Return (x, y) of the center of cell containing provided text 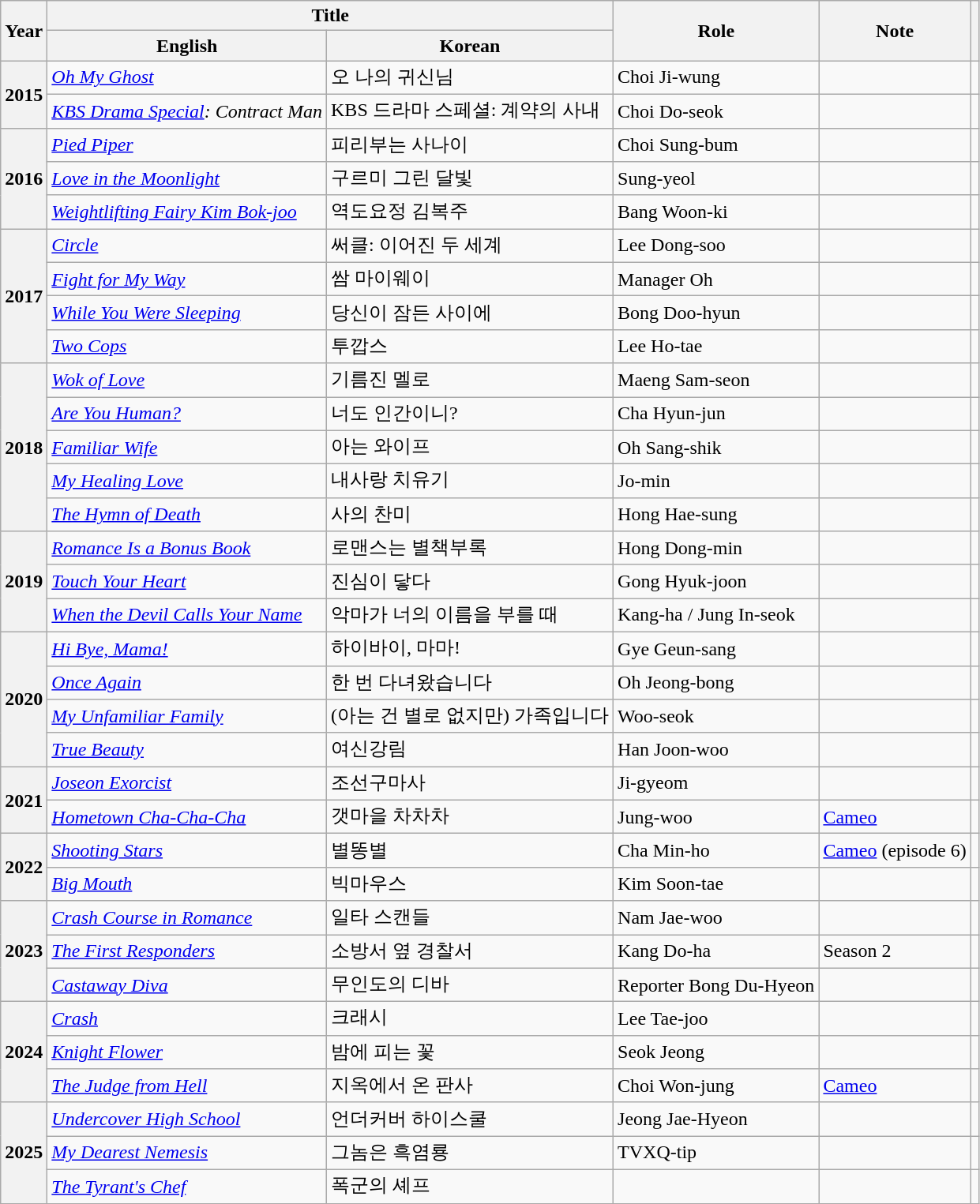
Familiar Wife (187, 447)
Maeng Sam-seon (716, 381)
Love in the Moonlight (187, 178)
Jung-woo (716, 816)
2025 (24, 1153)
Note (895, 31)
2018 (24, 447)
Gye Geun-sang (716, 649)
빅마우스 (471, 884)
Choi Sung-bum (716, 145)
Season 2 (895, 952)
Kang Do-ha (716, 952)
무인도의 디바 (471, 985)
Circle (187, 246)
기름진 멜로 (471, 381)
Wok of Love (187, 381)
Lee Dong-soo (716, 246)
진심이 닿다 (471, 581)
하이바이, 마마! (471, 649)
TVXQ-tip (716, 1153)
지옥에서 온 판사 (471, 1086)
Hong Hae-sung (716, 515)
2017 (24, 296)
Knight Flower (187, 1052)
When the Devil Calls Your Name (187, 616)
Year (24, 31)
Romance Is a Bonus Book (187, 548)
Gong Hyuk-joon (716, 581)
여신강림 (471, 750)
My Unfamiliar Family (187, 717)
Fight for My Way (187, 279)
My Healing Love (187, 482)
2021 (24, 801)
갯마을 차차차 (471, 816)
쌈 마이웨이 (471, 279)
Hi Bye, Mama! (187, 649)
Ji-gyeom (716, 783)
Korean (471, 46)
Joseon Exorcist (187, 783)
폭군의 셰프 (471, 1186)
Choi Do-seok (716, 111)
Kim Soon-tae (716, 884)
소방서 옆 경찰서 (471, 952)
Reporter Bong Du-Hyeon (716, 985)
조선구마사 (471, 783)
2019 (24, 582)
2015 (24, 95)
Once Again (187, 682)
너도 인간이니? (471, 414)
Han Joon-woo (716, 750)
Nam Jae-woo (716, 917)
Oh My Ghost (187, 77)
Cha Hyun-jun (716, 414)
Bong Doo-hyun (716, 313)
당신이 잠든 사이에 (471, 313)
2024 (24, 1052)
Hong Dong-min (716, 548)
아는 와이프 (471, 447)
로맨스는 별책부록 (471, 548)
투깝스 (471, 346)
(아는 건 별로 없지만) 가족입니다 (471, 717)
Oh Sang-shik (716, 447)
Oh Jeong-bong (716, 682)
2023 (24, 951)
KBS Drama Special: Contract Man (187, 111)
Are You Human? (187, 414)
Weightlifting Fairy Kim Bok-joo (187, 212)
밤에 피는 꽃 (471, 1052)
Crash (187, 1018)
Lee Ho-tae (716, 346)
오 나의 귀신님 (471, 77)
Lee Tae-joo (716, 1018)
별똥별 (471, 851)
Bang Woon-ki (716, 212)
The Hymn of Death (187, 515)
Woo-seok (716, 717)
그놈은 흑염룡 (471, 1153)
Jeong Jae-Hyeon (716, 1120)
2022 (24, 867)
Sung-yeol (716, 178)
Big Mouth (187, 884)
Undercover High School (187, 1120)
언더커버 하이스쿨 (471, 1120)
Pied Piper (187, 145)
Role (716, 31)
Seok Jeong (716, 1052)
True Beauty (187, 750)
Crash Course in Romance (187, 917)
Kang-ha / Jung In-seok (716, 616)
Manager Oh (716, 279)
Castaway Diva (187, 985)
Cameo (episode 6) (895, 851)
Choi Won-jung (716, 1086)
내사랑 치유기 (471, 482)
2020 (24, 699)
피리부는 사나이 (471, 145)
써클: 이어진 두 세계 (471, 246)
Cha Min-ho (716, 851)
2016 (24, 178)
The Judge from Hell (187, 1086)
Shooting Stars (187, 851)
크래시 (471, 1018)
Touch Your Heart (187, 581)
일타 스캔들 (471, 917)
사의 찬미 (471, 515)
한 번 다녀왔습니다 (471, 682)
KBS 드라마 스페셜: 계약의 사내 (471, 111)
Choi Ji-wung (716, 77)
The Tyrant's Chef (187, 1186)
역도요정 김복주 (471, 212)
The First Responders (187, 952)
While You Were Sleeping (187, 313)
Jo-min (716, 482)
구르미 그린 달빛 (471, 178)
Two Cops (187, 346)
My Dearest Nemesis (187, 1153)
English (187, 46)
Title (330, 16)
Hometown Cha-Cha-Cha (187, 816)
악마가 너의 이름을 부를 때 (471, 616)
